Find where the given text appears and provide that cell's center as [X, Y] coordinate. 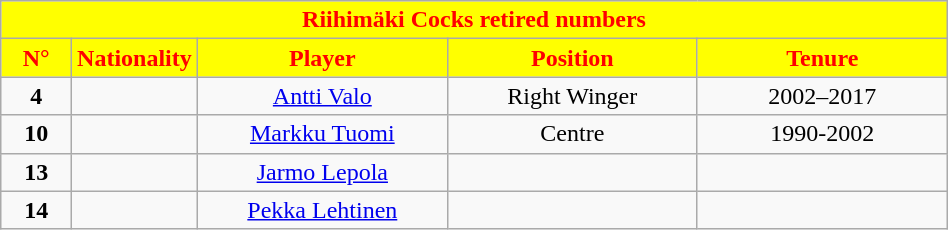
Tenure [822, 58]
Centre [572, 134]
Nationality [135, 58]
4 [36, 96]
N° [36, 58]
Player [322, 58]
Antti Valo [322, 96]
Pekka Lehtinen [322, 210]
10 [36, 134]
Riihimäki Cocks retired numbers [474, 20]
Right Winger [572, 96]
Markku Tuomi [322, 134]
Jarmo Lepola [322, 172]
13 [36, 172]
14 [36, 210]
Position [572, 58]
2002–2017 [822, 96]
1990-2002 [822, 134]
